Identify which cell holds the provided text, then report its (x, y) central coordinate. 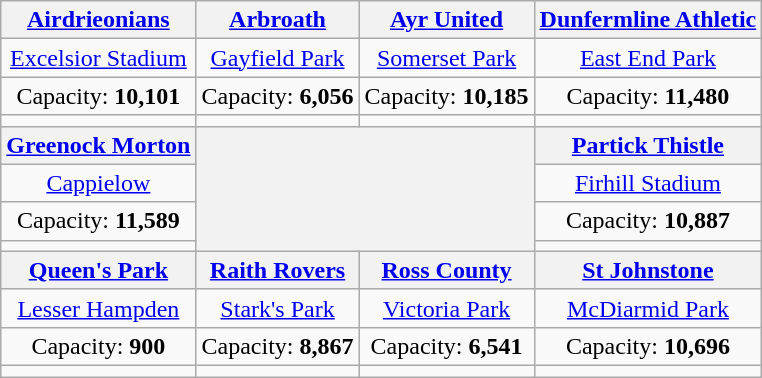
Dunfermline Athletic (648, 20)
Airdrieonians (98, 20)
Arbroath (278, 20)
Capacity: 10,696 (648, 346)
Capacity: 11,589 (98, 221)
Gayfield Park (278, 58)
Lesser Hampden (98, 308)
Capacity: 11,480 (648, 96)
Excelsior Stadium (98, 58)
Victoria Park (446, 308)
St Johnstone (648, 270)
Firhill Stadium (648, 183)
McDiarmid Park (648, 308)
Queen's Park (98, 270)
Capacity: 6,541 (446, 346)
Ross County (446, 270)
Capacity: 10,887 (648, 221)
Stark's Park (278, 308)
Capacity: 6,056 (278, 96)
East End Park (648, 58)
Raith Rovers (278, 270)
Cappielow (98, 183)
Capacity: 900 (98, 346)
Capacity: 8,867 (278, 346)
Somerset Park (446, 58)
Ayr United (446, 20)
Partick Thistle (648, 145)
Capacity: 10,101 (98, 96)
Capacity: 10,185 (446, 96)
Greenock Morton (98, 145)
